Scan for the cell matching the given text and deliver its (x, y) coordinate at center. 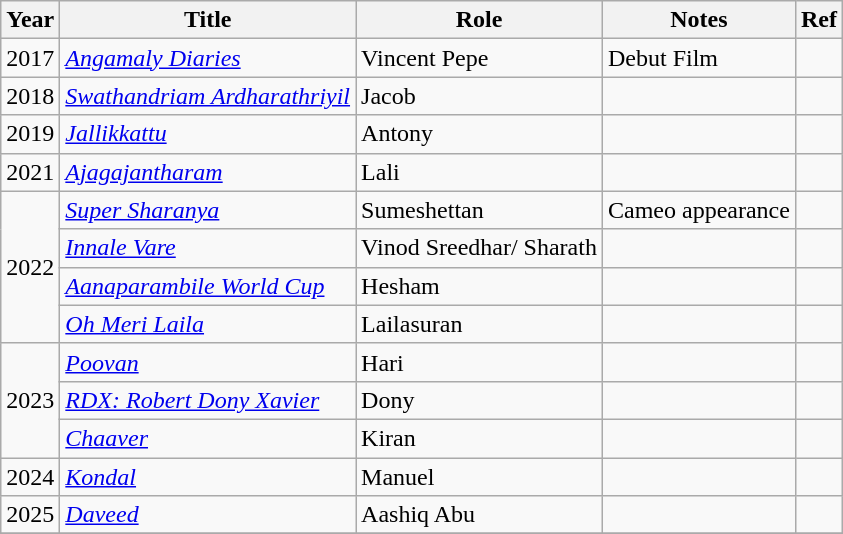
Angamaly Diaries (208, 58)
Debut Film (698, 58)
Ajagajantharam (208, 172)
2018 (30, 96)
Sumeshettan (480, 210)
Jacob (480, 96)
2024 (30, 477)
Notes (698, 20)
Role (480, 20)
Kiran (480, 438)
Cameo appearance (698, 210)
RDX: Robert Dony Xavier (208, 400)
Daveed (208, 515)
Ref (818, 20)
Antony (480, 134)
Year (30, 20)
2021 (30, 172)
Super Sharanya (208, 210)
2019 (30, 134)
Lali (480, 172)
Poovan (208, 362)
Chaaver (208, 438)
Title (208, 20)
Hari (480, 362)
Hesham (480, 286)
Vinod Sreedhar/ Sharath (480, 248)
2025 (30, 515)
Jallikkattu (208, 134)
Dony (480, 400)
2022 (30, 267)
Aanaparambile World Cup (208, 286)
2017 (30, 58)
Oh Meri Laila (208, 324)
2023 (30, 400)
Vincent Pepe (480, 58)
Manuel (480, 477)
Aashiq Abu (480, 515)
Kondal (208, 477)
Lailasuran (480, 324)
Swathandriam Ardharathriyil (208, 96)
Innale Vare (208, 248)
